Return the (X, Y) coordinate for the center point of the cell that contains the specified text.  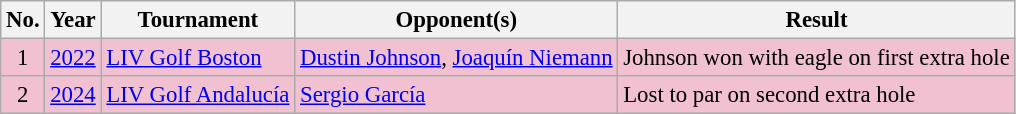
Dustin Johnson, Joaquín Niemann (456, 58)
1 (23, 58)
Result (816, 20)
Opponent(s) (456, 20)
Lost to par on second extra hole (816, 95)
2 (23, 95)
Year (73, 20)
LIV Golf Andalucía (198, 95)
Johnson won with eagle on first extra hole (816, 58)
2022 (73, 58)
Sergio García (456, 95)
Tournament (198, 20)
No. (23, 20)
LIV Golf Boston (198, 58)
2024 (73, 95)
